Provide the (X, Y) coordinate of the cell's center where the given text is located.  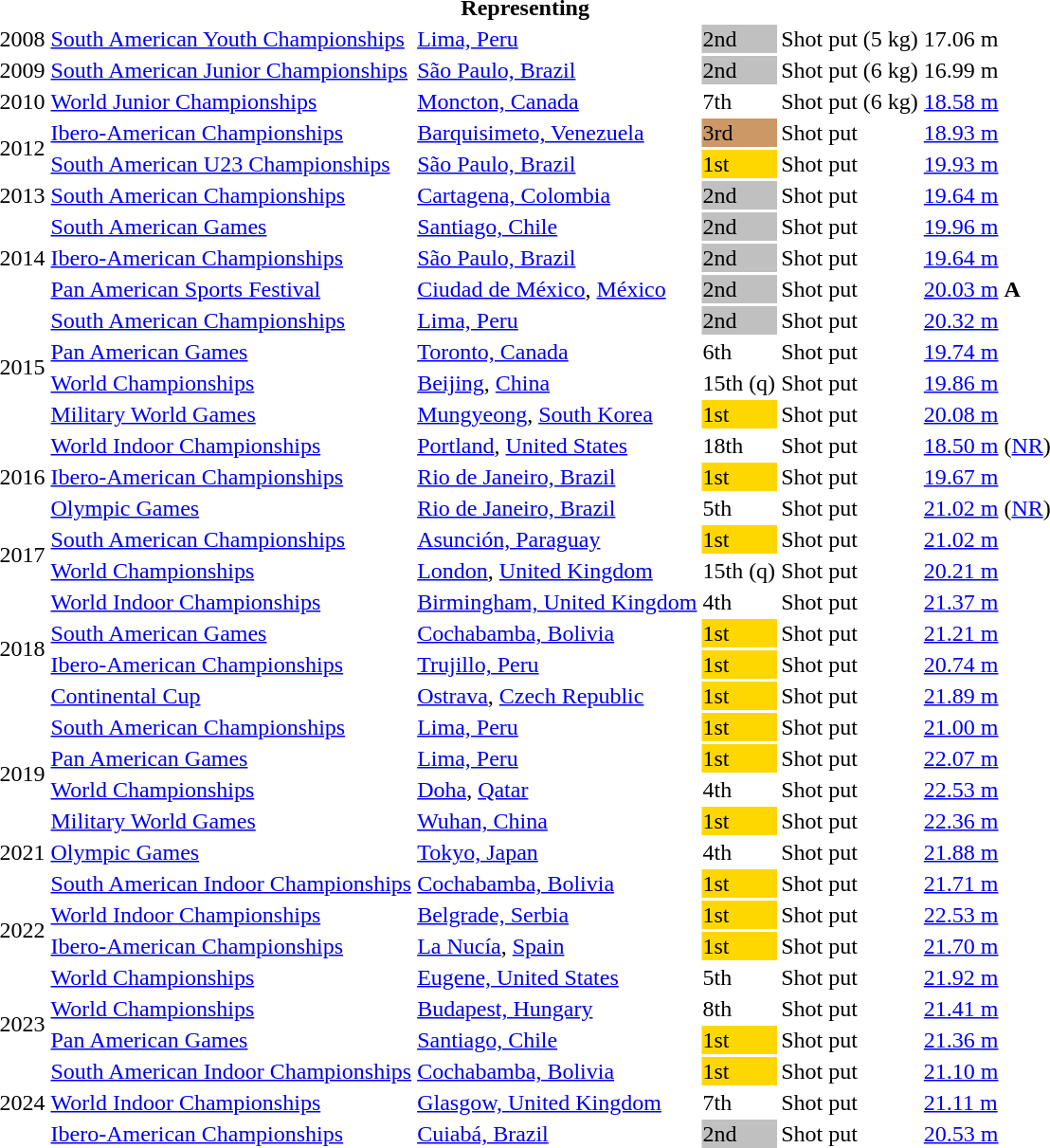
Doha, Qatar (557, 790)
Birmingham, United Kingdom (557, 602)
Tokyo, Japan (557, 852)
London, United Kingdom (557, 571)
8th (739, 1009)
Mungyeong, South Korea (557, 414)
South American Youth Championships (231, 39)
South American U23 Championships (231, 164)
Cuiabá, Brazil (557, 1134)
Glasgow, United Kingdom (557, 1102)
South American Junior Championships (231, 70)
Asunción, Paraguay (557, 539)
Trujillo, Peru (557, 665)
Ostrava, Czech Republic (557, 696)
Ciudad de México, México (557, 289)
Moncton, Canada (557, 101)
Eugene, United States (557, 977)
Shot put (5 kg) (850, 39)
Toronto, Canada (557, 352)
18th (739, 446)
Portland, United States (557, 446)
Wuhan, China (557, 821)
Budapest, Hungary (557, 1009)
3rd (739, 133)
6th (739, 352)
Beijing, China (557, 383)
World Junior Championships (231, 101)
Pan American Sports Festival (231, 289)
Cartagena, Colombia (557, 195)
Continental Cup (231, 696)
Barquisimeto, Venezuela (557, 133)
Belgrade, Serbia (557, 915)
La Nucía, Spain (557, 946)
